Pinpoint the cell where the given text exists, returning its [X, Y] midpoint coordinate. 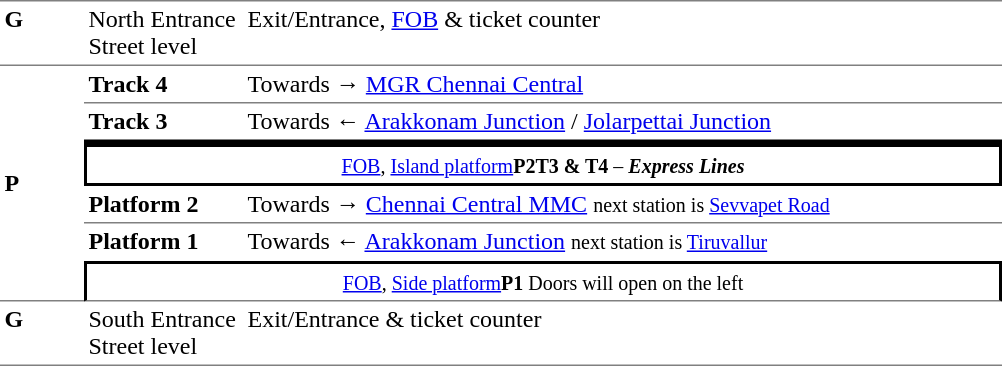
Towards ← Arakkonam Junction next station is Tiruvallur [622, 243]
P [42, 184]
Track 3 [164, 124]
Track 4 [164, 85]
Towards → MGR Chennai Central [622, 85]
FOB, Side platformP1 Doors will open on the left [543, 281]
FOB, Island platformP2T3 & T4 – Express Lines [543, 165]
North Entrance Street level [164, 33]
Exit/Entrance, FOB & ticket counter [622, 33]
South Entrance Street level [164, 334]
Platform 2 [164, 205]
Towards → Chennai Central MMC next station is Sevvapet Road [622, 205]
Platform 1 [164, 243]
Towards ← Arakkonam Junction / Jolarpettai Junction [622, 124]
Exit/Entrance & ticket counter [622, 334]
